Locate the cell with the specified text and output its (X, Y) center coordinate. 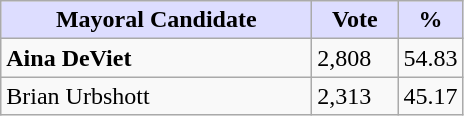
Aina DeViet (156, 58)
2,313 (355, 96)
Vote (355, 20)
45.17 (430, 96)
2,808 (355, 58)
Mayoral Candidate (156, 20)
Brian Urbshott (156, 96)
% (430, 20)
54.83 (430, 58)
